Return [X, Y] of the center of cell containing provided text 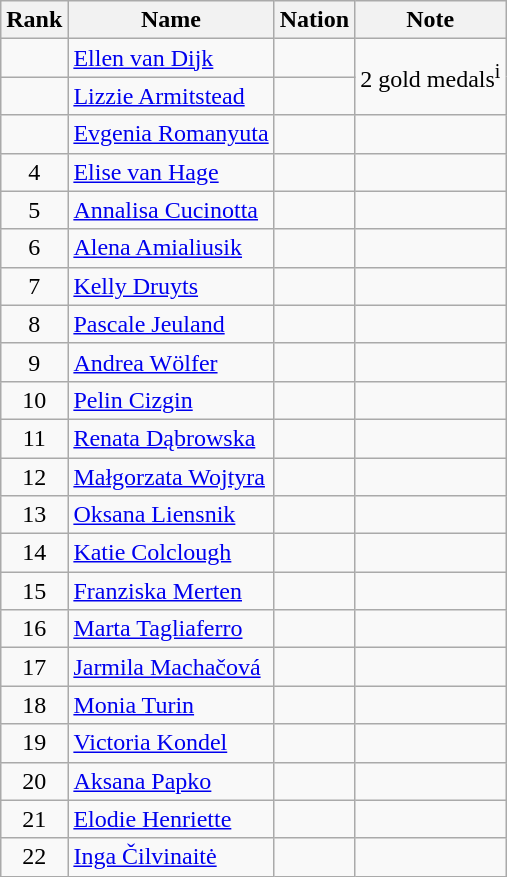
11 [34, 438]
Annalisa Cucinotta [171, 210]
10 [34, 400]
14 [34, 553]
Note [430, 20]
Aksana Papko [171, 781]
Elise van Hage [171, 172]
16 [34, 629]
Name [171, 20]
17 [34, 667]
Monia Turin [171, 705]
Renata Dąbrowska [171, 438]
Victoria Kondel [171, 743]
Pascale Jeuland [171, 324]
13 [34, 515]
Oksana Liensnik [171, 515]
Katie Colclough [171, 553]
2 gold medalsi [430, 77]
5 [34, 210]
7 [34, 286]
Nation [314, 20]
22 [34, 857]
Inga Čilvinaitė [171, 857]
Franziska Merten [171, 591]
Małgorzata Wojtyra [171, 477]
Jarmila Machačová [171, 667]
Marta Tagliaferro [171, 629]
6 [34, 248]
Andrea Wölfer [171, 362]
Elodie Henriette [171, 819]
9 [34, 362]
12 [34, 477]
18 [34, 705]
21 [34, 819]
Lizzie Armitstead [171, 96]
Pelin Cizgin [171, 400]
20 [34, 781]
Evgenia Romanyuta [171, 134]
Rank [34, 20]
15 [34, 591]
Alena Amialiusik [171, 248]
Kelly Druyts [171, 286]
4 [34, 172]
19 [34, 743]
Ellen van Dijk [171, 58]
8 [34, 324]
